Pinpoint the cell where the given text exists, returning its [x, y] midpoint coordinate. 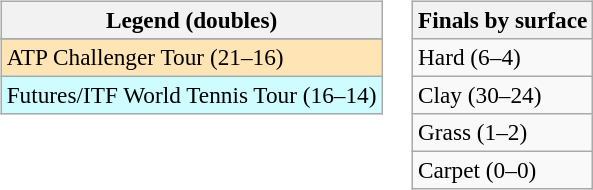
Finals by surface [503, 20]
Clay (30–24) [503, 95]
Hard (6–4) [503, 57]
ATP Challenger Tour (21–16) [192, 57]
Grass (1–2) [503, 133]
Futures/ITF World Tennis Tour (16–14) [192, 95]
Legend (doubles) [192, 20]
Carpet (0–0) [503, 171]
